Find where the given text appears and provide that cell's center as [x, y] coordinate. 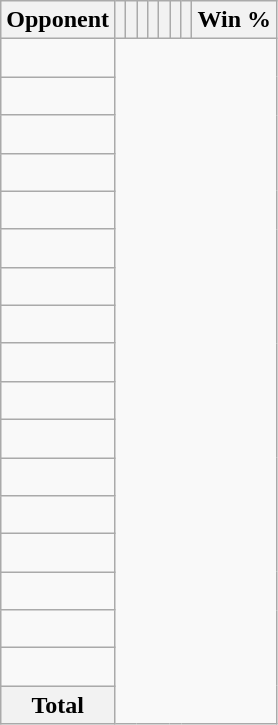
Opponent [58, 20]
Total [58, 705]
Win % [234, 20]
